Identify which cell holds the provided text, then report its [x, y] central coordinate. 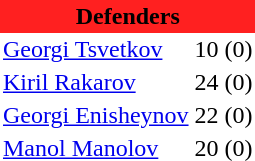
22 [207, 116]
10 [207, 50]
24 [207, 82]
Georgi Tsvetkov [96, 50]
Georgi Enisheynov [96, 116]
Kiril Rakarov [96, 82]
